Provide the (X, Y) coordinate of the cell's center where the given text is located.  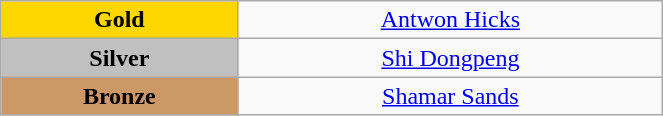
Shamar Sands (450, 96)
Silver (120, 58)
Shi Dongpeng (450, 58)
Gold (120, 20)
Antwon Hicks (450, 20)
Bronze (120, 96)
